Output the (x, y) coordinate of the center of the cell containing the given text.  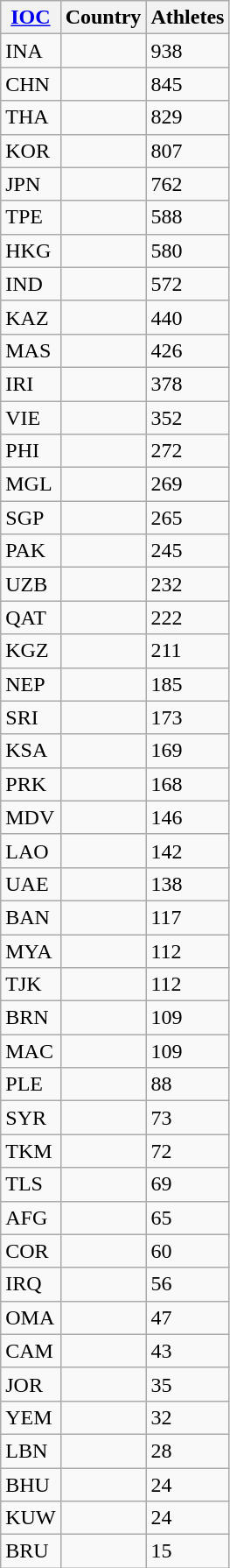
138 (187, 884)
TKM (31, 1151)
173 (187, 717)
378 (187, 384)
245 (187, 551)
211 (187, 651)
762 (187, 184)
YEM (31, 1417)
69 (187, 1184)
35 (187, 1384)
KAZ (31, 317)
SYR (31, 1118)
185 (187, 684)
BRU (31, 1551)
BAN (31, 917)
HKG (31, 251)
IRI (31, 384)
KOR (31, 151)
829 (187, 117)
LAO (31, 851)
IND (31, 284)
CAM (31, 1351)
MAS (31, 350)
426 (187, 350)
588 (187, 217)
65 (187, 1218)
117 (187, 917)
28 (187, 1451)
845 (187, 84)
TPE (31, 217)
272 (187, 451)
PLE (31, 1084)
Athletes (187, 18)
KSA (31, 751)
47 (187, 1317)
UZB (31, 584)
MDV (31, 817)
UAE (31, 884)
265 (187, 518)
INA (31, 51)
MGL (31, 484)
PHI (31, 451)
352 (187, 418)
NEP (31, 684)
938 (187, 51)
807 (187, 151)
15 (187, 1551)
72 (187, 1151)
232 (187, 584)
BHU (31, 1485)
VIE (31, 418)
MAC (31, 1051)
OMA (31, 1317)
AFG (31, 1218)
BRN (31, 1018)
COR (31, 1251)
KUW (31, 1518)
88 (187, 1084)
TJK (31, 985)
PAK (31, 551)
580 (187, 251)
SRI (31, 717)
SGP (31, 518)
146 (187, 817)
IRQ (31, 1284)
440 (187, 317)
Country (103, 18)
142 (187, 851)
THA (31, 117)
KGZ (31, 651)
43 (187, 1351)
TLS (31, 1184)
56 (187, 1284)
168 (187, 784)
MYA (31, 950)
LBN (31, 1451)
JOR (31, 1384)
73 (187, 1118)
169 (187, 751)
60 (187, 1251)
IOC (31, 18)
QAT (31, 618)
32 (187, 1417)
572 (187, 284)
PRK (31, 784)
222 (187, 618)
269 (187, 484)
CHN (31, 84)
JPN (31, 184)
